Output the [X, Y] coordinate of the center of the cell containing the given text.  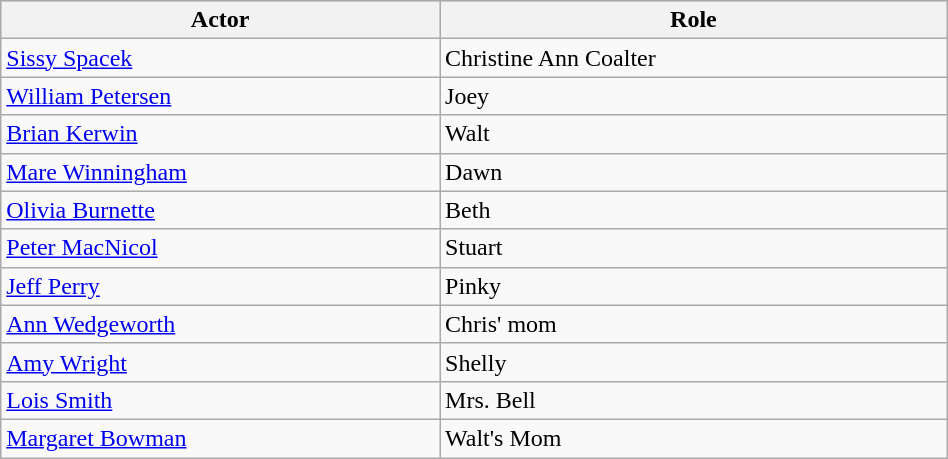
Amy Wright [220, 362]
Chris' mom [694, 324]
Beth [694, 210]
Actor [220, 20]
Joey [694, 96]
Walt's Mom [694, 438]
William Petersen [220, 96]
Christine Ann Coalter [694, 58]
Mare Winningham [220, 172]
Peter MacNicol [220, 248]
Stuart [694, 248]
Role [694, 20]
Pinky [694, 286]
Ann Wedgeworth [220, 324]
Mrs. Bell [694, 400]
Sissy Spacek [220, 58]
Walt [694, 134]
Brian Kerwin [220, 134]
Olivia Burnette [220, 210]
Jeff Perry [220, 286]
Lois Smith [220, 400]
Dawn [694, 172]
Shelly [694, 362]
Margaret Bowman [220, 438]
